Search for the cell housing the specified text and yield its (x, y) center coordinate. 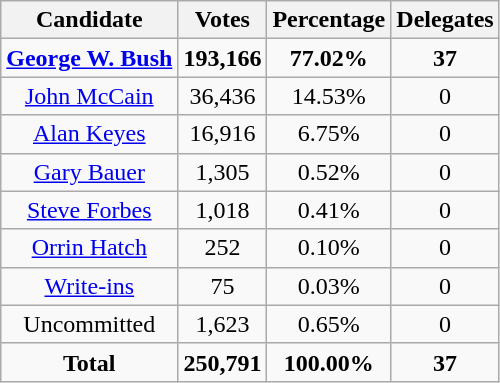
Candidate (90, 20)
100.00% (329, 362)
77.02% (329, 58)
Votes (222, 20)
250,791 (222, 362)
0.41% (329, 210)
193,166 (222, 58)
Delegates (445, 20)
Alan Keyes (90, 134)
0.52% (329, 172)
Write-ins (90, 286)
Uncommitted (90, 324)
75 (222, 286)
6.75% (329, 134)
0.10% (329, 248)
John McCain (90, 96)
Total (90, 362)
1,623 (222, 324)
14.53% (329, 96)
Steve Forbes (90, 210)
Orrin Hatch (90, 248)
252 (222, 248)
Gary Bauer (90, 172)
36,436 (222, 96)
16,916 (222, 134)
Percentage (329, 20)
0.03% (329, 286)
1,018 (222, 210)
0.65% (329, 324)
George W. Bush (90, 58)
1,305 (222, 172)
